From the cell containing the given text, extract its center point as (x, y) coordinate. 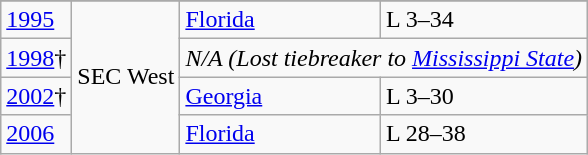
L 3–30 (484, 96)
N/A (Lost tiebreaker to Mississippi State) (384, 58)
L 28–38 (484, 134)
SEC West (126, 77)
2006 (36, 134)
1998† (36, 58)
2002† (36, 96)
L 3–34 (484, 20)
1995 (36, 20)
Georgia (280, 96)
